Locate the cell with the specified text and output its [X, Y] center coordinate. 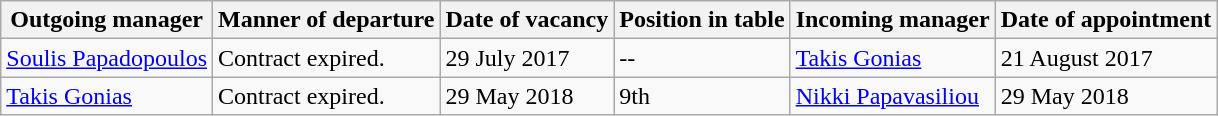
-- [702, 58]
Date of appointment [1106, 20]
21 August 2017 [1106, 58]
29 July 2017 [527, 58]
Position in table [702, 20]
Date of vacancy [527, 20]
Manner of departure [326, 20]
Nikki Papavasiliou [892, 96]
Outgoing manager [107, 20]
9th [702, 96]
Soulis Papadopoulos [107, 58]
Incoming manager [892, 20]
